Return the (x, y) coordinate for the center point of the cell that contains the specified text.  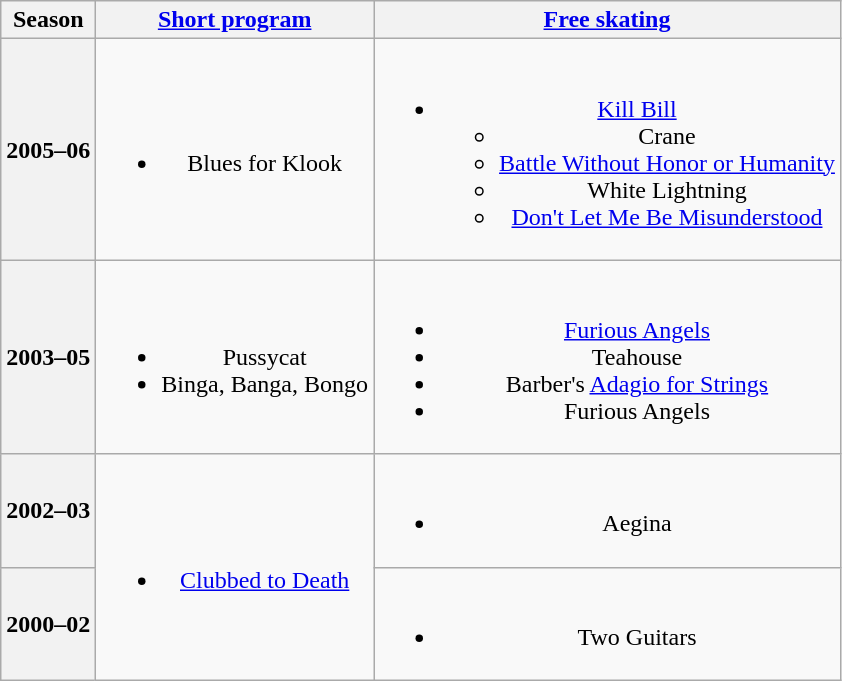
2003–05 (48, 357)
Pussycat Binga, Banga, Bongo (235, 357)
2000–02 (48, 624)
2005–06 (48, 150)
Kill BillCrane Battle Without Honor or Humanity White Lightning Don't Let Me Be Misunderstood (608, 150)
Free skating (608, 20)
Short program (235, 20)
Season (48, 20)
Aegina (608, 510)
Clubbed to Death (235, 567)
Two Guitars (608, 624)
Blues for Klook (235, 150)
Furious Angels Teahouse Barber's Adagio for Strings Furious Angels (608, 357)
2002–03 (48, 510)
